Return (x, y) of the center of cell containing provided text 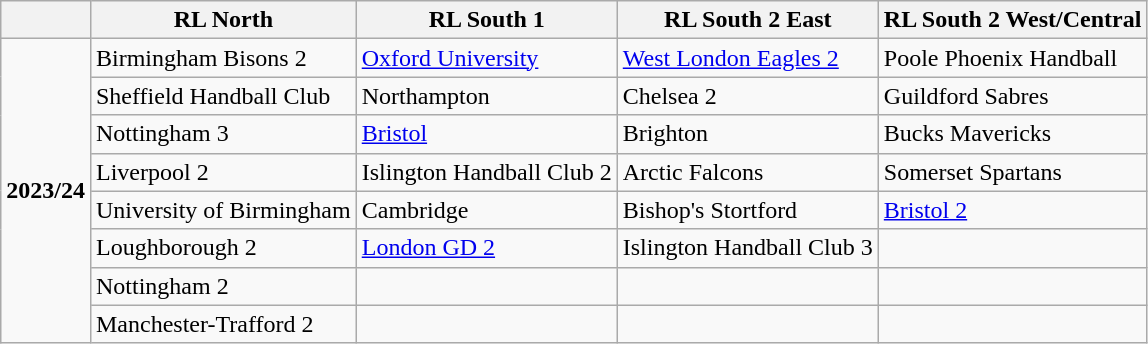
Guildford Sabres (1012, 96)
Liverpool 2 (223, 172)
Birmingham Bisons 2 (223, 58)
Northampton (486, 96)
Somerset Spartans (1012, 172)
Manchester-Trafford 2 (223, 324)
RL South 2 East (748, 20)
Oxford University (486, 58)
Sheffield Handball Club (223, 96)
Chelsea 2 (748, 96)
Nottingham 2 (223, 286)
Cambridge (486, 210)
Bristol (486, 134)
Poole Phoenix Handball (1012, 58)
Arctic Falcons (748, 172)
RL South 1 (486, 20)
2023/24 (46, 191)
Islington Handball Club 3 (748, 248)
Islington Handball Club 2 (486, 172)
London GD 2 (486, 248)
RL North (223, 20)
Brighton (748, 134)
University of Birmingham (223, 210)
Nottingham 3 (223, 134)
Bishop's Stortford (748, 210)
Loughborough 2 (223, 248)
Bucks Mavericks (1012, 134)
West London Eagles 2 (748, 58)
Bristol 2 (1012, 210)
RL South 2 West/Central (1012, 20)
